Detect which cell encompasses the target text, then output its (X, Y) center coordinate. 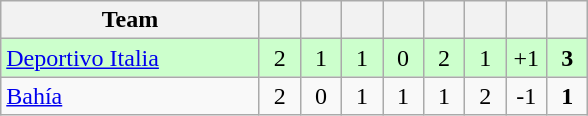
Bahía (130, 96)
-1 (526, 96)
Deportivo Italia (130, 58)
+1 (526, 58)
Team (130, 20)
3 (568, 58)
